Output the [x, y] coordinate of the center of the cell containing the given text.  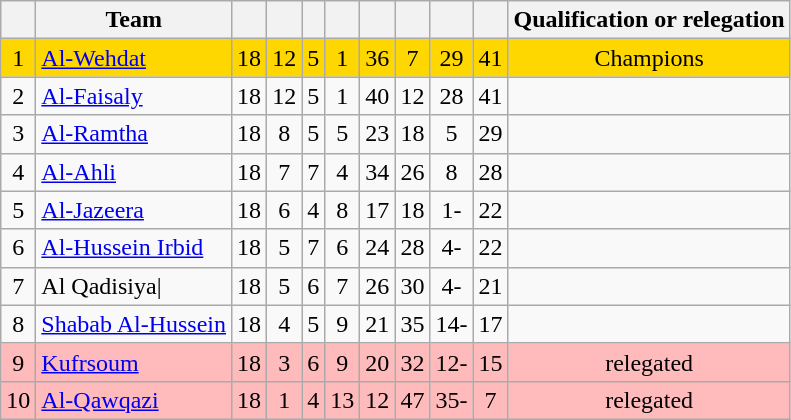
14- [452, 324]
Qualification or relegation [649, 20]
36 [378, 58]
Champions [649, 58]
Al-Faisaly [134, 96]
13 [342, 400]
Al-Qawqazi [134, 400]
20 [378, 362]
47 [412, 400]
15 [490, 362]
Kufrsoum [134, 362]
1- [452, 210]
2 [18, 96]
40 [378, 96]
30 [412, 286]
12- [452, 362]
35 [412, 324]
24 [378, 248]
Al-Ahli [134, 172]
Al-Jazeera [134, 210]
34 [378, 172]
35- [452, 400]
Al-Ramtha [134, 134]
32 [412, 362]
Shabab Al-Hussein [134, 324]
Al Qadisiya| [134, 286]
Al-Hussein Irbid [134, 248]
23 [378, 134]
Al-Wehdat [134, 58]
Team [134, 20]
10 [18, 400]
